Scan for the cell matching the given text and deliver its (X, Y) coordinate at center. 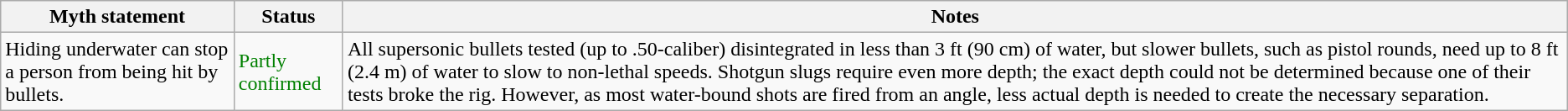
Status (288, 17)
Partly confirmed (288, 71)
Myth statement (117, 17)
Notes (955, 17)
Hiding underwater can stop a person from being hit by bullets. (117, 71)
